Locate the cell with the specified text and output its (x, y) center coordinate. 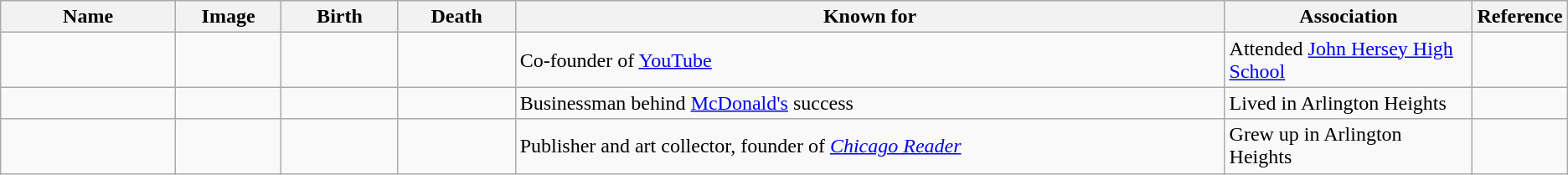
Grew up in Arlington Heights (1349, 146)
Attended John Hersey High School (1349, 60)
Birth (340, 17)
Death (456, 17)
Association (1349, 17)
Co-founder of YouTube (869, 60)
Image (228, 17)
Businessman behind McDonald's success (869, 103)
Name (89, 17)
Reference (1519, 17)
Known for (869, 17)
Publisher and art collector, founder of Chicago Reader (869, 146)
Lived in Arlington Heights (1349, 103)
